Find where the given text appears and provide that cell's center as (X, Y) coordinate. 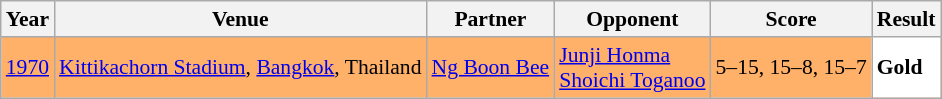
Year (28, 19)
Opponent (632, 19)
Kittikachorn Stadium, Bangkok, Thailand (240, 68)
Result (906, 19)
Junji Honma Shoichi Toganoo (632, 68)
Partner (491, 19)
Venue (240, 19)
5–15, 15–8, 15–7 (792, 68)
Score (792, 19)
1970 (28, 68)
Gold (906, 68)
Ng Boon Bee (491, 68)
